Find where the given text appears and provide that cell's center as (x, y) coordinate. 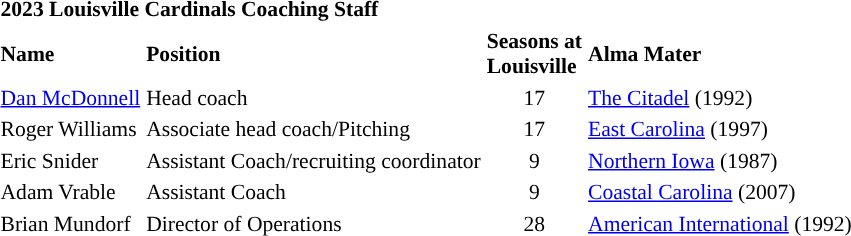
Assistant Coach (314, 192)
Seasons atLouisville (534, 53)
Associate head coach/Pitching (314, 129)
Assistant Coach/recruiting coordinator (314, 160)
Position (314, 53)
Head coach (314, 98)
